Detect which cell encompasses the target text, then output its (x, y) center coordinate. 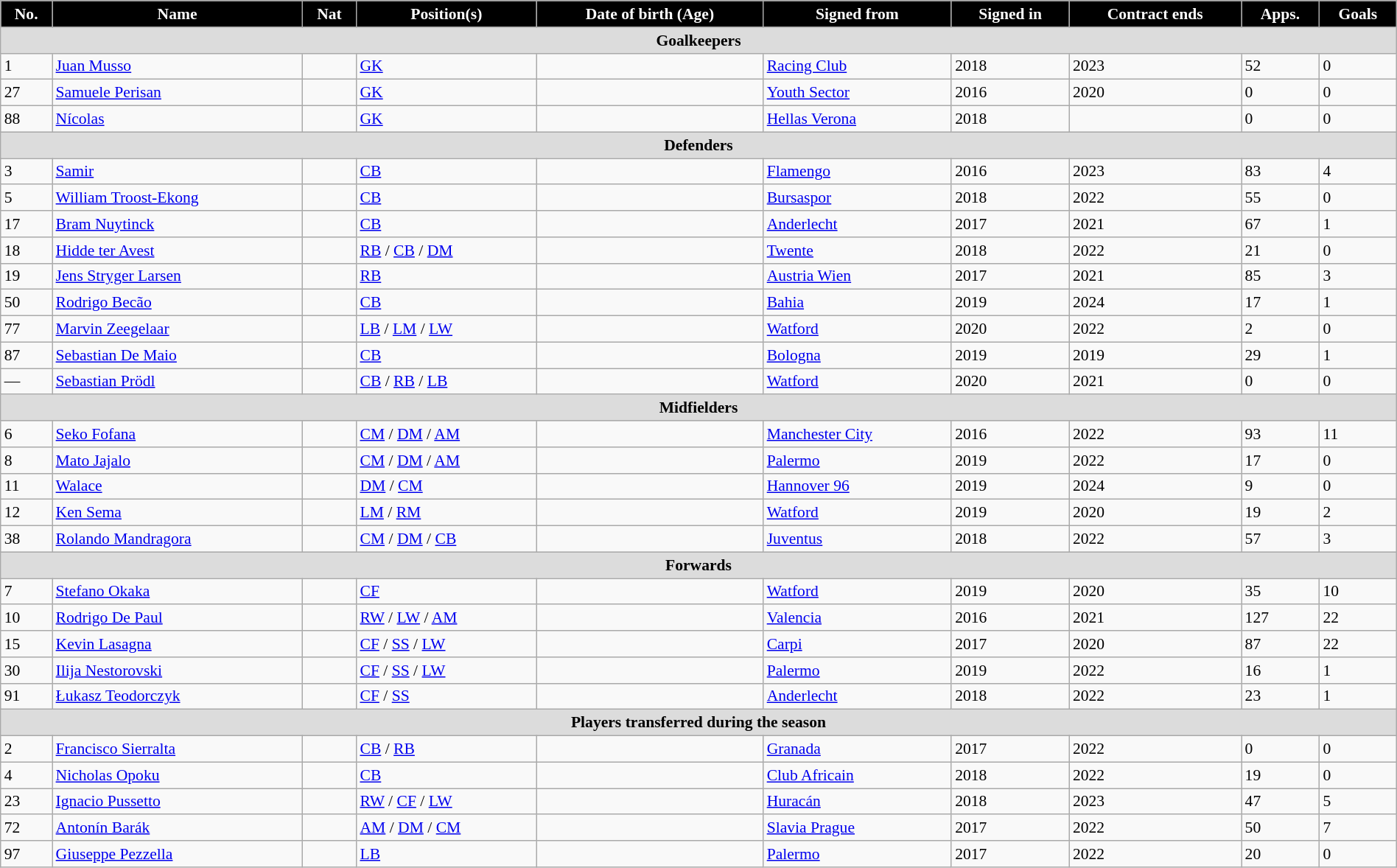
Huracán (858, 802)
Hellas Verona (858, 119)
Name (178, 14)
CB / RB / LB (447, 382)
Łukasz Teodorczyk (178, 696)
Youth Sector (858, 93)
DM / CM (447, 486)
Signed from (858, 14)
Ignacio Pussetto (178, 802)
Hidde ter Avest (178, 251)
Jens Stryger Larsen (178, 276)
Nicholas Opoku (178, 775)
Mato Jajalo (178, 461)
Ken Sema (178, 513)
15 (27, 644)
Twente (858, 251)
Bram Nuytinck (178, 224)
Samuele Perisan (178, 93)
RB (447, 276)
93 (1281, 434)
Rodrigo Becão (178, 303)
Racing Club (858, 66)
97 (27, 854)
35 (1281, 592)
16 (1281, 671)
Nat (330, 14)
William Troost-Ekong (178, 198)
55 (1281, 198)
Goals (1357, 14)
Contract ends (1155, 14)
Signed in (1010, 14)
12 (27, 513)
8 (27, 461)
Granada (858, 749)
Ilija Nestorovski (178, 671)
Francisco Sierralta (178, 749)
88 (27, 119)
57 (1281, 539)
38 (27, 539)
Kevin Lasagna (178, 644)
Juventus (858, 539)
Sebastian De Maio (178, 355)
83 (1281, 172)
CF / SS (447, 696)
No. (27, 14)
Apps. (1281, 14)
Valencia (858, 618)
Walace (178, 486)
LB (447, 854)
Samir (178, 172)
CF (447, 592)
— (27, 382)
CM / DM / CB (447, 539)
Seko Fofana (178, 434)
20 (1281, 854)
Juan Musso (178, 66)
RB / CB / DM (447, 251)
18 (27, 251)
Bologna (858, 355)
Bursaspor (858, 198)
67 (1281, 224)
RW / LW / AM (447, 618)
Flamengo (858, 172)
85 (1281, 276)
LM / RM (447, 513)
Players transferred during the season (698, 723)
Club Africain (858, 775)
Bahia (858, 303)
6 (27, 434)
Forwards (698, 565)
72 (27, 828)
Goalkeepers (698, 41)
LB / LM / LW (447, 329)
Date of birth (Age) (650, 14)
9 (1281, 486)
27 (27, 93)
30 (27, 671)
Giuseppe Pezzella (178, 854)
47 (1281, 802)
Hannover 96 (858, 486)
Manchester City (858, 434)
CB / RB (447, 749)
Slavia Prague (858, 828)
127 (1281, 618)
Carpi (858, 644)
52 (1281, 66)
77 (27, 329)
29 (1281, 355)
Position(s) (447, 14)
21 (1281, 251)
91 (27, 696)
Sebastian Prödl (178, 382)
Antonín Barák (178, 828)
AM / DM / CM (447, 828)
Rolando Mandragora (178, 539)
Defenders (698, 145)
Stefano Okaka (178, 592)
RW / CF / LW (447, 802)
Rodrigo De Paul (178, 618)
Austria Wien (858, 276)
Marvin Zeegelaar (178, 329)
Midfielders (698, 408)
Nícolas (178, 119)
